Return (x, y) of the center of cell containing provided text 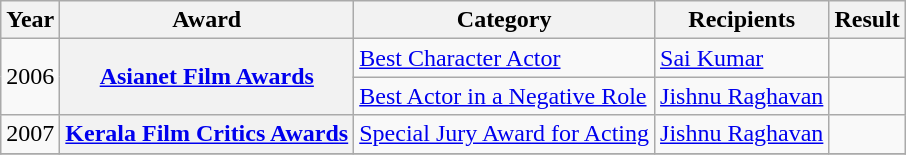
Asianet Film Awards (207, 77)
Category (504, 20)
Sai Kumar (742, 58)
2006 (30, 77)
Year (30, 20)
2007 (30, 134)
Recipients (742, 20)
Best Actor in a Negative Role (504, 96)
Special Jury Award for Acting (504, 134)
Kerala Film Critics Awards (207, 134)
Award (207, 20)
Best Character Actor (504, 58)
Result (867, 20)
